For the text-containing cell, return its midpoint in [X, Y] coordinate format. 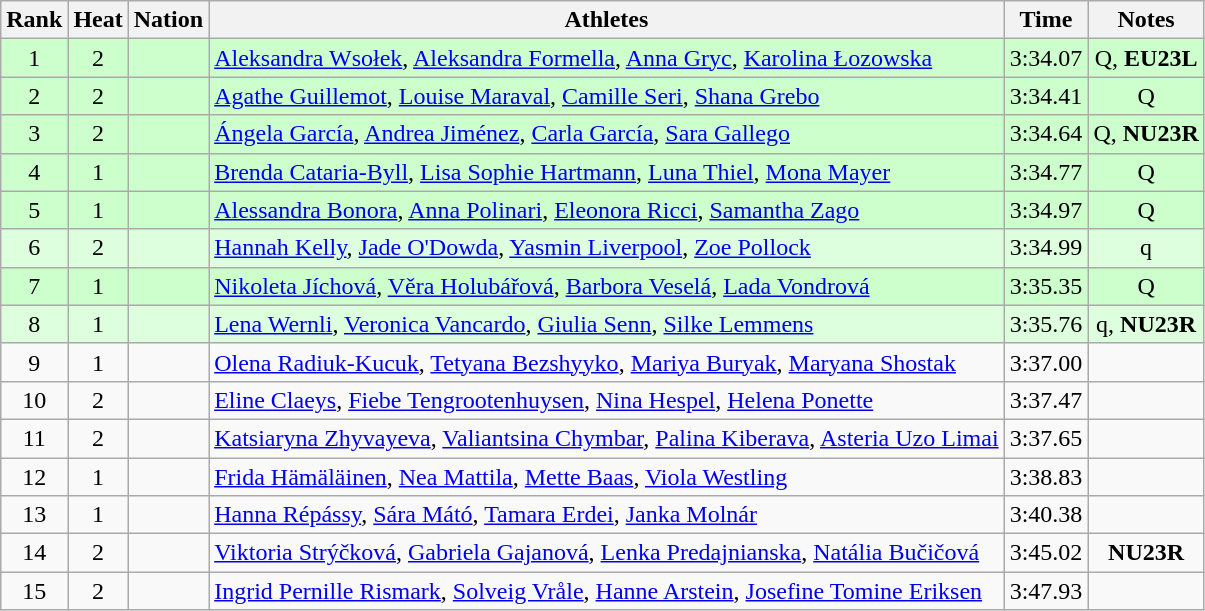
3:45.02 [1046, 553]
Q, NU23R [1146, 134]
9 [34, 362]
Alessandra Bonora, Anna Polinari, Eleonora Ricci, Samantha Zago [606, 210]
3:37.00 [1046, 362]
3:47.93 [1046, 591]
Brenda Cataria-Byll, Lisa Sophie Hartmann, Luna Thiel, Mona Mayer [606, 172]
3:35.76 [1046, 324]
Heat [98, 20]
Athletes [606, 20]
3:34.07 [1046, 58]
10 [34, 400]
3 [34, 134]
Nation [168, 20]
5 [34, 210]
3:37.65 [1046, 438]
Frida Hämäläinen, Nea Mattila, Mette Baas, Viola Westling [606, 477]
8 [34, 324]
Viktoria Strýčková, Gabriela Gajanová, Lenka Predajnianska, Natália Bučičová [606, 553]
3:34.97 [1046, 210]
q [1146, 248]
Katsiaryna Zhyvayeva, Valiantsina Chymbar, Palina Kiberava, Asteria Uzo Limai [606, 438]
NU23R [1146, 553]
4 [34, 172]
7 [34, 286]
3:40.38 [1046, 515]
Hanna Répássy, Sára Mátó, Tamara Erdei, Janka Molnár [606, 515]
15 [34, 591]
Ángela García, Andrea Jiménez, Carla García, Sara Gallego [606, 134]
Agathe Guillemot, Louise Maraval, Camille Seri, Shana Grebo [606, 96]
Aleksandra Wsołek, Aleksandra Formella, Anna Gryc, Karolina Łozowska [606, 58]
Time [1046, 20]
Notes [1146, 20]
14 [34, 553]
q, NU23R [1146, 324]
11 [34, 438]
3:38.83 [1046, 477]
Lena Wernli, Veronica Vancardo, Giulia Senn, Silke Lemmens [606, 324]
3:34.99 [1046, 248]
6 [34, 248]
Olena Radiuk-Kucuk, Tetyana Bezshyyko, Mariya Buryak, Maryana Shostak [606, 362]
Q, EU23L [1146, 58]
3:34.41 [1046, 96]
12 [34, 477]
13 [34, 515]
3:37.47 [1046, 400]
Hannah Kelly, Jade O'Dowda, Yasmin Liverpool, Zoe Pollock [606, 248]
Rank [34, 20]
3:35.35 [1046, 286]
3:34.77 [1046, 172]
3:34.64 [1046, 134]
Nikoleta Jíchová, Věra Holubářová, Barbora Veselá, Lada Vondrová [606, 286]
Eline Claeys, Fiebe Tengrootenhuysen, Nina Hespel, Helena Ponette [606, 400]
Ingrid Pernille Rismark, Solveig Vråle, Hanne Arstein, Josefine Tomine Eriksen [606, 591]
